Extract the [X, Y] coordinate from the center of the cell holding the provided text.  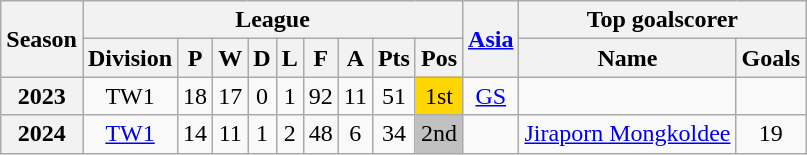
Goals [771, 58]
6 [355, 134]
D [262, 58]
19 [771, 134]
Pos [438, 58]
Season [42, 39]
2023 [42, 96]
Name [628, 58]
Jiraporn Mongkoldee [628, 134]
48 [320, 134]
2024 [42, 134]
F [320, 58]
Division [130, 58]
A [355, 58]
L [290, 58]
2 [290, 134]
Top goalscorer [662, 20]
14 [196, 134]
League [272, 20]
51 [394, 96]
P [196, 58]
34 [394, 134]
0 [262, 96]
92 [320, 96]
18 [196, 96]
W [230, 58]
2nd [438, 134]
GS [491, 96]
Pts [394, 58]
1st [438, 96]
Asia [491, 39]
17 [230, 96]
